Identify which cell holds the provided text, then report its [X, Y] central coordinate. 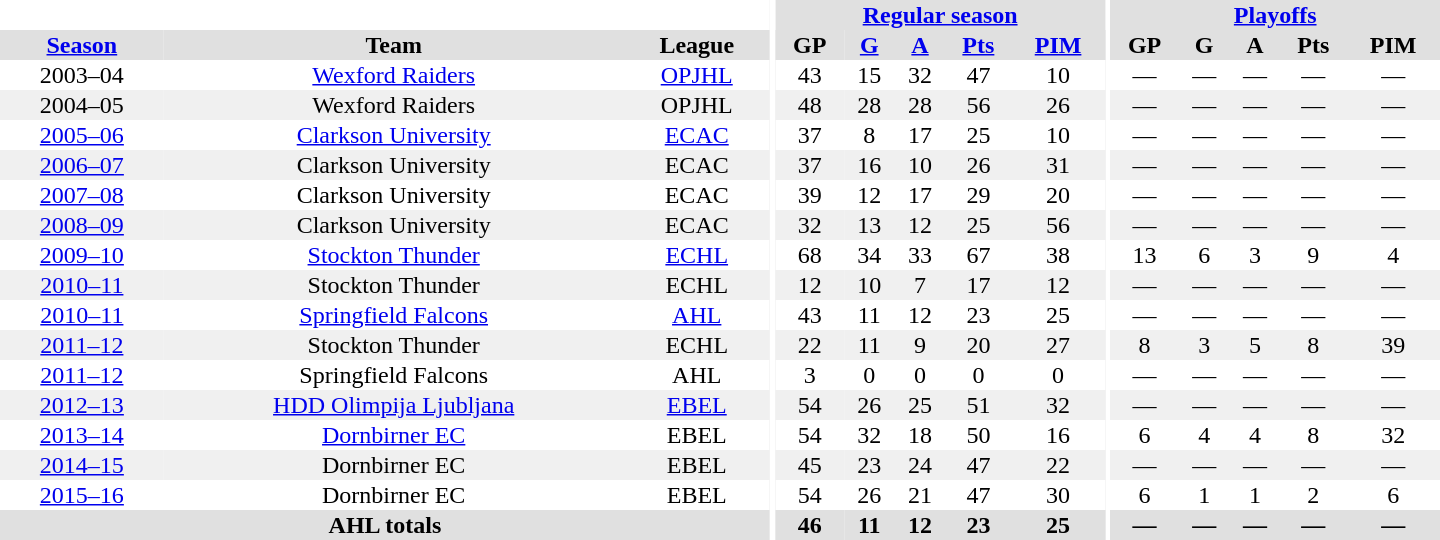
18 [920, 435]
2008–09 [82, 225]
Playoffs [1275, 15]
68 [809, 255]
45 [809, 465]
31 [1058, 165]
2013–14 [82, 435]
50 [978, 435]
AHL totals [385, 525]
24 [920, 465]
38 [1058, 255]
HDD Olimpija Ljubljana [394, 405]
2014–15 [82, 465]
Season [82, 45]
46 [809, 525]
30 [1058, 495]
2015–16 [82, 495]
2007–08 [82, 195]
29 [978, 195]
27 [1058, 345]
7 [920, 285]
34 [870, 255]
2012–13 [82, 405]
48 [809, 105]
2 [1313, 495]
Regular season [940, 15]
2009–10 [82, 255]
51 [978, 405]
2003–04 [82, 75]
Team [394, 45]
15 [870, 75]
5 [1256, 345]
2005–06 [82, 135]
33 [920, 255]
League [697, 45]
21 [920, 495]
2006–07 [82, 165]
2004–05 [82, 105]
67 [978, 255]
